Provide the (X, Y) coordinate of the cell's center where the given text is located.  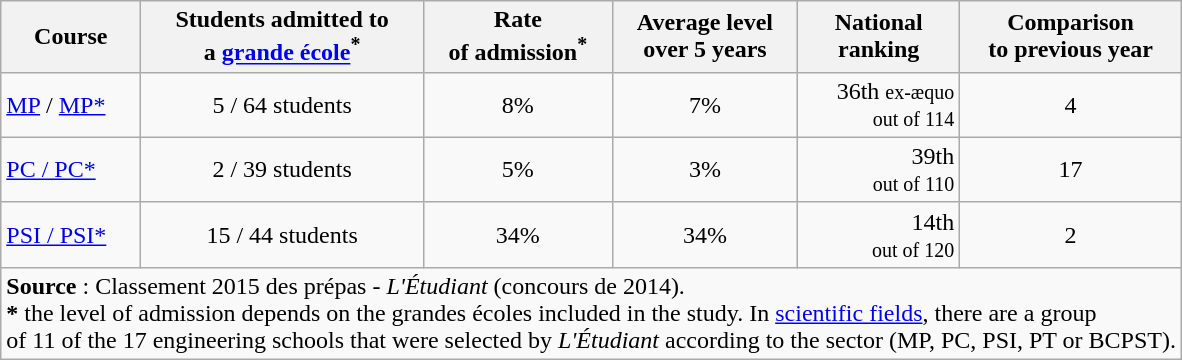
4 (1071, 104)
2 / 39 students (282, 170)
Comparisonto previous year (1071, 37)
Course (71, 37)
5 / 64 students (282, 104)
5% (518, 170)
2 (1071, 234)
Rateof admission* (518, 37)
PC / PC* (71, 170)
7% (704, 104)
17 (1071, 170)
Nationalranking (879, 37)
36th ex-æquoout of 114 (879, 104)
8% (518, 104)
MP / MP* (71, 104)
15 / 44 students (282, 234)
PSI / PSI* (71, 234)
3% (704, 170)
39thout of 110 (879, 170)
14thout of 120 (879, 234)
Students admitted to a grande école* (282, 37)
Average levelover 5 years (704, 37)
